Find where the given text appears and provide that cell's center as (X, Y) coordinate. 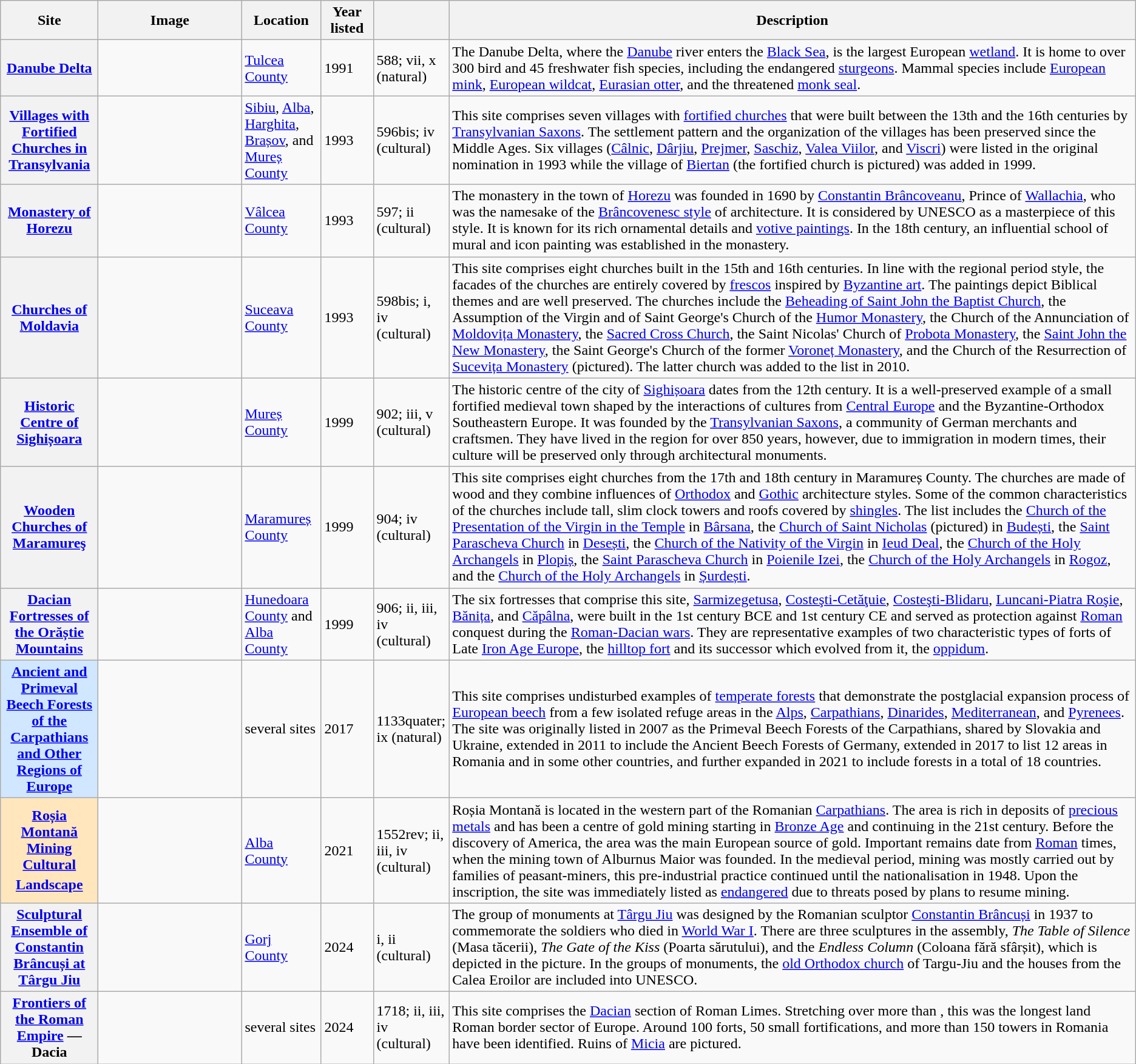
Churches of Moldavia (50, 317)
Historic Centre of Sighișoara (50, 422)
588; vii, x (natural) (411, 68)
Mureș County (282, 422)
Tulcea County (282, 68)
Hunedoara County and Alba County (282, 624)
Danube Delta (50, 68)
1133quater; ix (natural) (411, 729)
Gorj County (282, 947)
598bis; i, iv (cultural) (411, 317)
Frontiers of the Roman Empire — Dacia (50, 1028)
Dacian Fortresses of the Orăștie Mountains (50, 624)
Wooden Churches of Maramureş (50, 527)
1991 (347, 68)
Image (170, 21)
Ancient and Primeval Beech Forests of the Carpathians and Other Regions of Europe (50, 729)
Monastery of Horezu (50, 221)
i, ii (cultural) (411, 947)
Year listed (347, 21)
1718; ii, iii, iv (cultural) (411, 1028)
1552rev; ii, iii, iv (cultural) (411, 850)
Description (793, 21)
Site (50, 21)
906; ii, iii, iv (cultural) (411, 624)
Villages with Fortified Churches in Transylvania (50, 140)
904; iv (cultural) (411, 527)
Sculptural Ensemble of Constantin Brâncuși at Târgu Jiu (50, 947)
Location (282, 21)
Suceava County (282, 317)
2017 (347, 729)
596bis; iv (cultural) (411, 140)
Sibiu, Alba, Harghita, Brașov, and Mureș County (282, 140)
Roșia Montană Mining Cultural Landscape (50, 850)
597; ii (cultural) (411, 221)
2021 (347, 850)
Alba County (282, 850)
Maramureș County (282, 527)
Vâlcea County (282, 221)
902; iii, v (cultural) (411, 422)
